Scan for the cell matching the given text and deliver its (X, Y) coordinate at center. 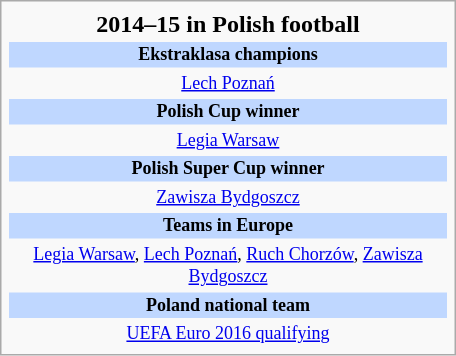
Polish Super Cup winner (228, 169)
Teams in Europe (228, 226)
UEFA Euro 2016 qualifying (228, 334)
Zawisza Bydgoszcz (228, 198)
Poland national team (228, 306)
2014–15 in Polish football (228, 24)
Legia Warsaw, Lech Poznań, Ruch Chorzów, Zawisza Bydgoszcz (228, 266)
Lech Poznań (228, 84)
Legia Warsaw (228, 141)
Ekstraklasa champions (228, 55)
Polish Cup winner (228, 112)
